Capture the cell that displays the provided text and extract its (x, y) central coordinate. 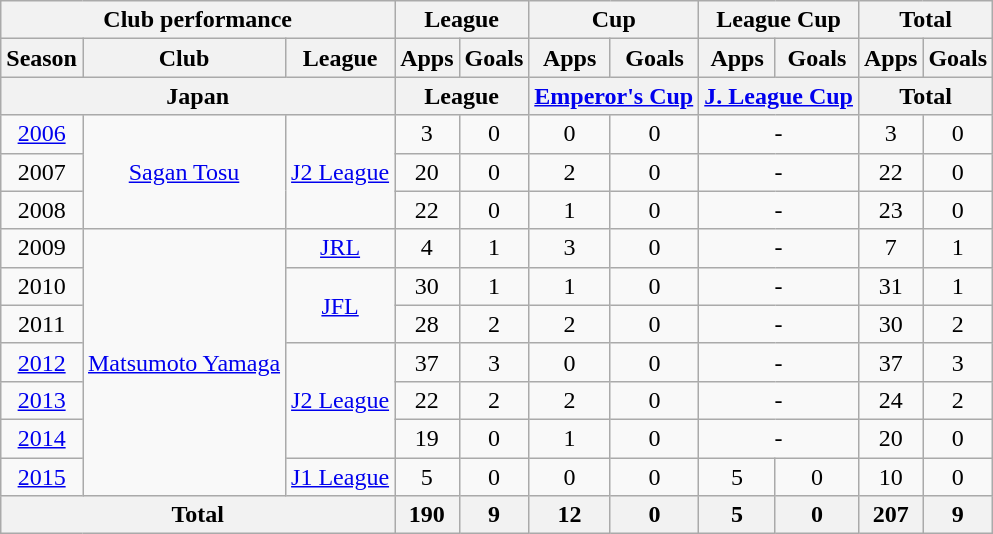
2012 (42, 362)
24 (890, 400)
2006 (42, 134)
2013 (42, 400)
19 (427, 438)
2011 (42, 324)
J1 League (340, 477)
4 (427, 248)
2014 (42, 438)
2007 (42, 172)
2010 (42, 286)
190 (427, 515)
Season (42, 58)
Club performance (198, 20)
2009 (42, 248)
2015 (42, 477)
J. League Cup (779, 96)
10 (890, 477)
28 (427, 324)
Cup (614, 20)
Japan (198, 96)
JFL (340, 305)
Emperor's Cup (614, 96)
2008 (42, 210)
23 (890, 210)
Sagan Tosu (184, 172)
12 (570, 515)
JRL (340, 248)
31 (890, 286)
Matsumoto Yamaga (184, 362)
7 (890, 248)
Club (184, 58)
League Cup (779, 20)
207 (890, 515)
